Determine the (X, Y) coordinate at the center of the cell enclosing the given text.  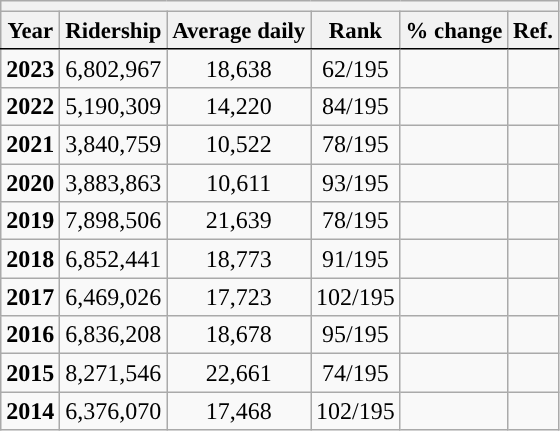
Ridership (114, 31)
74/195 (356, 373)
17,468 (239, 411)
3,840,759 (114, 145)
22,661 (239, 373)
6,836,208 (114, 335)
10,611 (239, 183)
10,522 (239, 145)
91/195 (356, 259)
5,190,309 (114, 106)
2016 (30, 335)
2023 (30, 68)
2014 (30, 411)
Ref. (533, 31)
21,639 (239, 221)
93/195 (356, 183)
Average daily (239, 31)
3,883,863 (114, 183)
2015 (30, 373)
95/195 (356, 335)
18,678 (239, 335)
6,802,967 (114, 68)
62/195 (356, 68)
Rank (356, 31)
Year (30, 31)
2022 (30, 106)
6,852,441 (114, 259)
18,773 (239, 259)
84/195 (356, 106)
7,898,506 (114, 221)
14,220 (239, 106)
2019 (30, 221)
% change (454, 31)
2021 (30, 145)
2018 (30, 259)
17,723 (239, 297)
6,469,026 (114, 297)
2020 (30, 183)
2017 (30, 297)
6,376,070 (114, 411)
18,638 (239, 68)
8,271,546 (114, 373)
